Locate the cell with the specified text and output its (x, y) center coordinate. 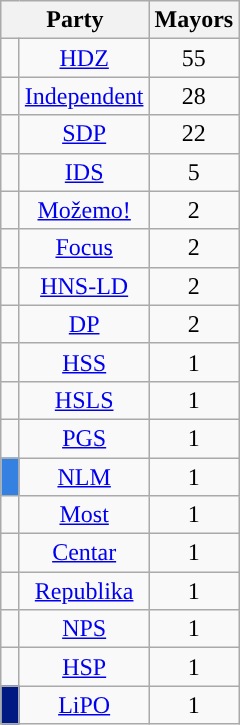
Republika (84, 591)
DP (84, 324)
HSP (84, 667)
HSS (84, 362)
HNS-LD (84, 286)
NLM (84, 477)
Most (84, 515)
Centar (84, 553)
5 (194, 172)
Mayors (194, 20)
Možemo! (84, 210)
28 (194, 96)
HDZ (84, 58)
LiPO (84, 705)
SDP (84, 134)
IDS (84, 172)
HSLS (84, 400)
Independent (84, 96)
PGS (84, 438)
55 (194, 58)
22 (194, 134)
NPS (84, 629)
Focus (84, 248)
Party (75, 20)
